Provide the [x, y] coordinate of the cell's center where the given text is located.  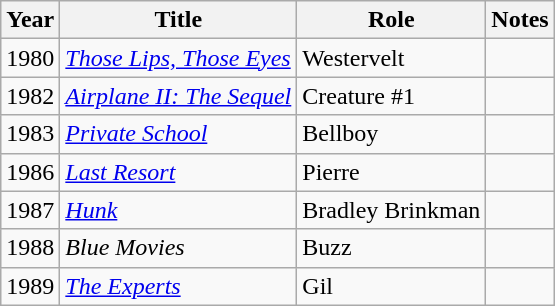
Westervelt [392, 58]
Hunk [178, 210]
Blue Movies [178, 248]
Gil [392, 286]
Those Lips, Those Eyes [178, 58]
1987 [30, 210]
Notes [520, 20]
Bradley Brinkman [392, 210]
Title [178, 20]
Bellboy [392, 134]
Airplane II: The Sequel [178, 96]
1980 [30, 58]
1988 [30, 248]
Last Resort [178, 172]
Private School [178, 134]
Pierre [392, 172]
1986 [30, 172]
The Experts [178, 286]
1983 [30, 134]
Creature #1 [392, 96]
1989 [30, 286]
Buzz [392, 248]
Role [392, 20]
1982 [30, 96]
Year [30, 20]
